Detect which cell encompasses the target text, then output its (X, Y) center coordinate. 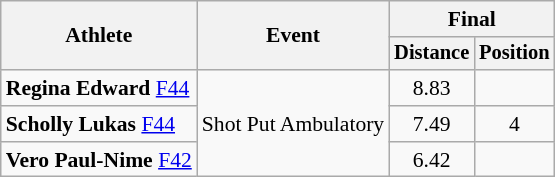
Distance (432, 54)
Regina Edward F44 (99, 88)
Shot Put Ambulatory (293, 124)
Scholly Lukas F44 (99, 124)
Final (472, 19)
4 (514, 124)
Position (514, 54)
8.83 (432, 88)
Athlete (99, 36)
7.49 (432, 124)
Event (293, 36)
